From the cell containing the given text, extract its center point as [X, Y] coordinate. 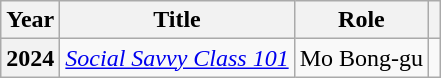
Mo Bong-gu [361, 58]
Year [30, 20]
2024 [30, 58]
Title [177, 20]
Role [361, 20]
Social Savvy Class 101 [177, 58]
